Return the (X, Y) coordinate for the center point of the cell that contains the specified text.  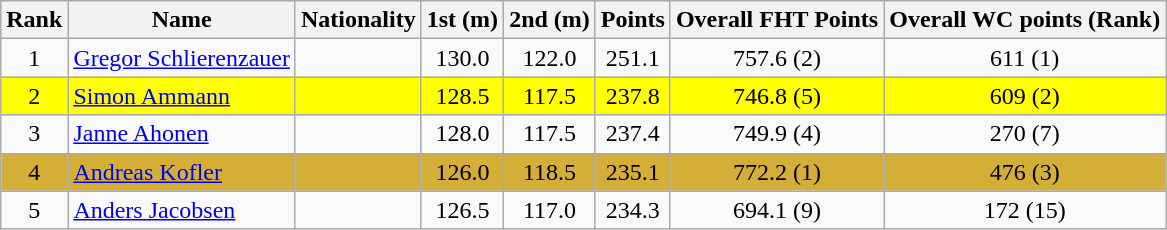
126.5 (462, 210)
1 (34, 58)
Overall FHT Points (776, 20)
4 (34, 172)
611 (1) (1025, 58)
118.5 (550, 172)
128.5 (462, 96)
235.1 (632, 172)
251.1 (632, 58)
1st (m) (462, 20)
746.8 (5) (776, 96)
270 (7) (1025, 134)
Anders Jacobsen (182, 210)
237.4 (632, 134)
Andreas Kofler (182, 172)
476 (3) (1025, 172)
694.1 (9) (776, 210)
126.0 (462, 172)
122.0 (550, 58)
Nationality (358, 20)
5 (34, 210)
Name (182, 20)
3 (34, 134)
Janne Ahonen (182, 134)
234.3 (632, 210)
Gregor Schlierenzauer (182, 58)
172 (15) (1025, 210)
128.0 (462, 134)
757.6 (2) (776, 58)
117.0 (550, 210)
Overall WC points (Rank) (1025, 20)
609 (2) (1025, 96)
Points (632, 20)
2 (34, 96)
Rank (34, 20)
2nd (m) (550, 20)
Simon Ammann (182, 96)
772.2 (1) (776, 172)
749.9 (4) (776, 134)
130.0 (462, 58)
237.8 (632, 96)
